Search for the cell housing the specified text and yield its [X, Y] center coordinate. 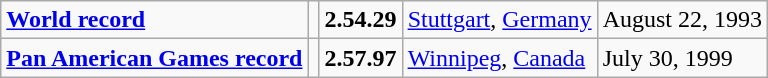
2.54.29 [360, 20]
Pan American Games record [154, 58]
Winnipeg, Canada [500, 58]
Stuttgart, Germany [500, 20]
2.57.97 [360, 58]
August 22, 1993 [682, 20]
July 30, 1999 [682, 58]
World record [154, 20]
